Locate the cell with the specified text and output its [x, y] center coordinate. 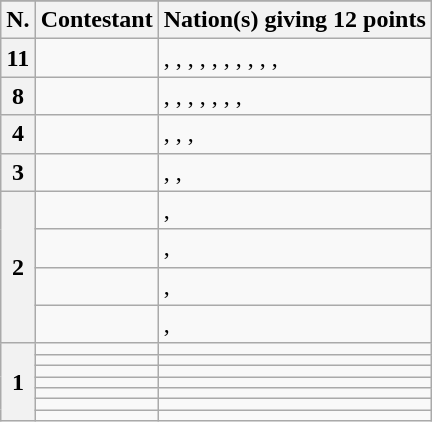
4 [18, 134]
11 [18, 58]
, , , , , , , [294, 96]
, , , [294, 134]
, , , , , , , , , , [294, 58]
Contestant [96, 20]
2 [18, 267]
, , [294, 172]
1 [18, 382]
3 [18, 172]
N. [18, 20]
Nation(s) giving 12 points [294, 20]
8 [18, 96]
